From the cell containing the given text, extract its center point as [x, y] coordinate. 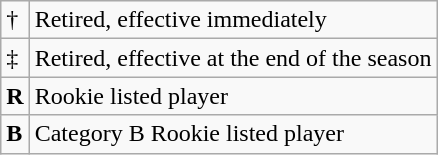
Retired, effective at the end of the season [233, 58]
Rookie listed player [233, 96]
B [15, 134]
‡ [15, 58]
R [15, 96]
† [15, 20]
Retired, effective immediately [233, 20]
Category B Rookie listed player [233, 134]
